Detect which cell encompasses the target text, then output its [x, y] center coordinate. 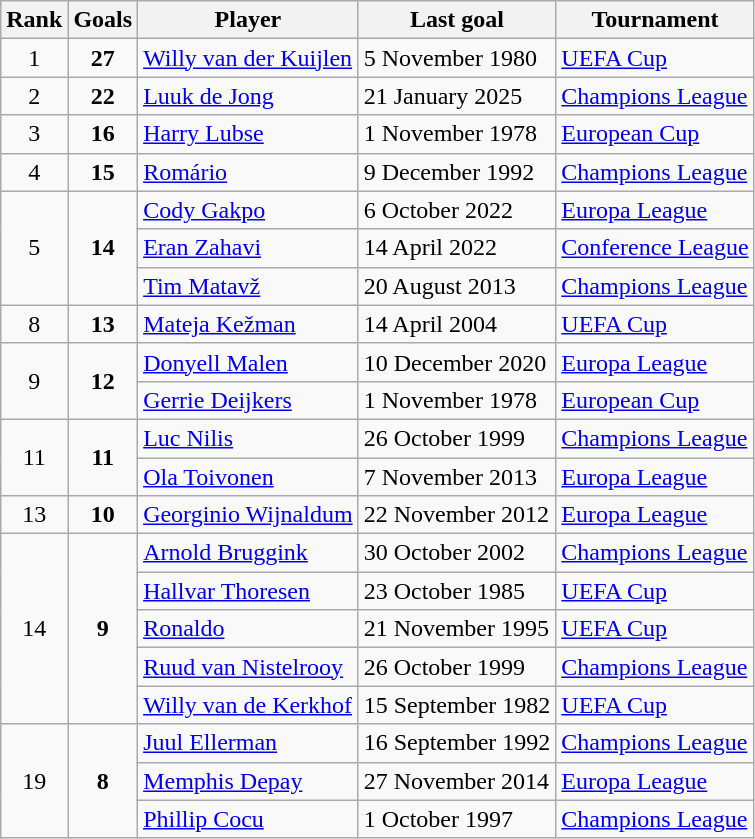
Gerrie Deijkers [248, 400]
21 January 2025 [457, 96]
Ola Toivonen [248, 477]
3 [34, 134]
15 September 1982 [457, 705]
Willy van de Kerkhof [248, 705]
6 October 2022 [457, 210]
Conference League [655, 248]
30 October 2002 [457, 553]
Eran Zahavi [248, 248]
16 September 1992 [457, 743]
Donyell Malen [248, 362]
Last goal [457, 20]
10 December 2020 [457, 362]
Harry Lubse [248, 134]
1 October 1997 [457, 819]
Ronaldo [248, 629]
23 October 1985 [457, 591]
22 November 2012 [457, 515]
Luuk de Jong [248, 96]
16 [103, 134]
Georginio Wijnaldum [248, 515]
22 [103, 96]
27 [103, 58]
Luc Nilis [248, 438]
27 November 2014 [457, 781]
Arnold Bruggink [248, 553]
Tournament [655, 20]
Ruud van Nistelrooy [248, 667]
Cody Gakpo [248, 210]
5 [34, 248]
Tim Matavž [248, 286]
Mateja Kežman [248, 324]
Romário [248, 172]
4 [34, 172]
7 November 2013 [457, 477]
1 [34, 58]
9 December 1992 [457, 172]
Rank [34, 20]
Willy van der Kuijlen [248, 58]
21 November 1995 [457, 629]
14 April 2004 [457, 324]
2 [34, 96]
20 August 2013 [457, 286]
10 [103, 515]
Goals [103, 20]
Memphis Depay [248, 781]
19 [34, 781]
14 April 2022 [457, 248]
Juul Ellerman [248, 743]
Phillip Cocu [248, 819]
Hallvar Thoresen [248, 591]
Player [248, 20]
15 [103, 172]
12 [103, 381]
5 November 1980 [457, 58]
